Provide the (X, Y) coordinate of the cell's center where the given text is located.  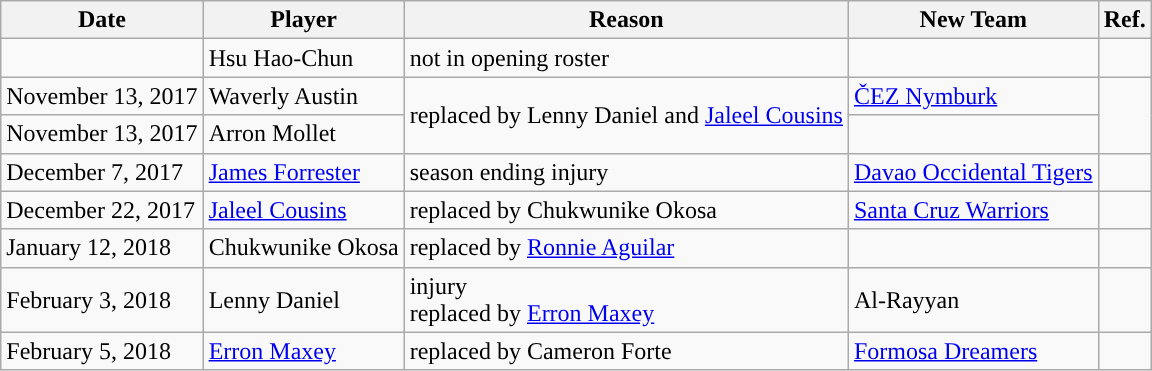
Player (304, 20)
replaced by Chukwunike Okosa (626, 210)
replaced by Ronnie Aguilar (626, 248)
not in opening roster (626, 58)
Reason (626, 20)
Erron Maxey (304, 351)
replaced by Cameron Forte (626, 351)
Lenny Daniel (304, 300)
injuryreplaced by Erron Maxey (626, 300)
Al-Rayyan (973, 300)
Jaleel Cousins (304, 210)
Date (102, 20)
December 22, 2017 (102, 210)
February 5, 2018 (102, 351)
Hsu Hao-Chun (304, 58)
December 7, 2017 (102, 172)
Santa Cruz Warriors (973, 210)
James Forrester (304, 172)
Ref. (1124, 20)
Formosa Dreamers (973, 351)
Chukwunike Okosa (304, 248)
February 3, 2018 (102, 300)
ČEZ Nymburk (973, 96)
season ending injury (626, 172)
Waverly Austin (304, 96)
Arron Mollet (304, 134)
January 12, 2018 (102, 248)
Davao Occidental Tigers (973, 172)
replaced by Lenny Daniel and Jaleel Cousins (626, 115)
New Team (973, 20)
